Capture the cell that displays the provided text and extract its [x, y] central coordinate. 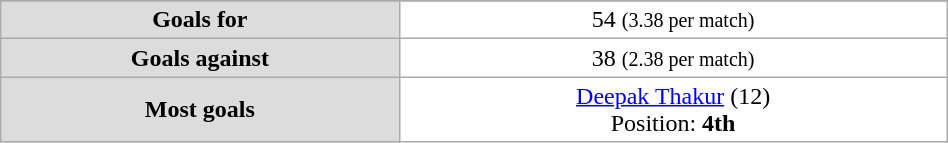
Goals against [200, 58]
Deepak Thakur (12) Position: 4th [673, 110]
38 (2.38 per match) [673, 58]
54 (3.38 per match) [673, 20]
Most goals [200, 110]
Goals for [200, 20]
